Scan for the cell matching the given text and deliver its [X, Y] coordinate at center. 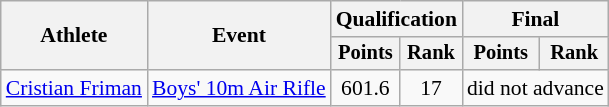
Qualification [396, 19]
Event [239, 36]
did not advance [536, 88]
Final [536, 19]
Athlete [74, 36]
Cristian Friman [74, 88]
17 [431, 88]
Boys' 10m Air Rifle [239, 88]
601.6 [366, 88]
